Identify which cell holds the provided text, then report its (x, y) central coordinate. 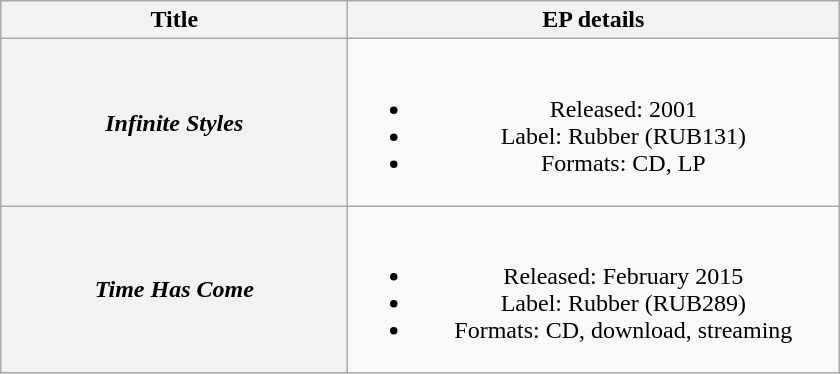
EP details (594, 20)
Time Has Come (174, 290)
Title (174, 20)
Released: 2001Label: Rubber (RUB131)Formats: CD, LP (594, 122)
Infinite Styles (174, 122)
Released: February 2015Label: Rubber (RUB289)Formats: CD, download, streaming (594, 290)
